From the cell containing the given text, extract its center point as [x, y] coordinate. 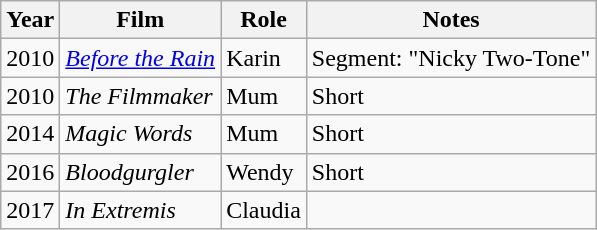
2017 [30, 210]
Film [140, 20]
Claudia [264, 210]
2016 [30, 172]
2014 [30, 134]
The Filmmaker [140, 96]
Magic Words [140, 134]
Role [264, 20]
Bloodgurgler [140, 172]
Year [30, 20]
Notes [450, 20]
Segment: "Nicky Two-Tone" [450, 58]
Before the Rain [140, 58]
Wendy [264, 172]
In Extremis [140, 210]
Karin [264, 58]
